Output the [X, Y] coordinate of the center of the cell containing the given text.  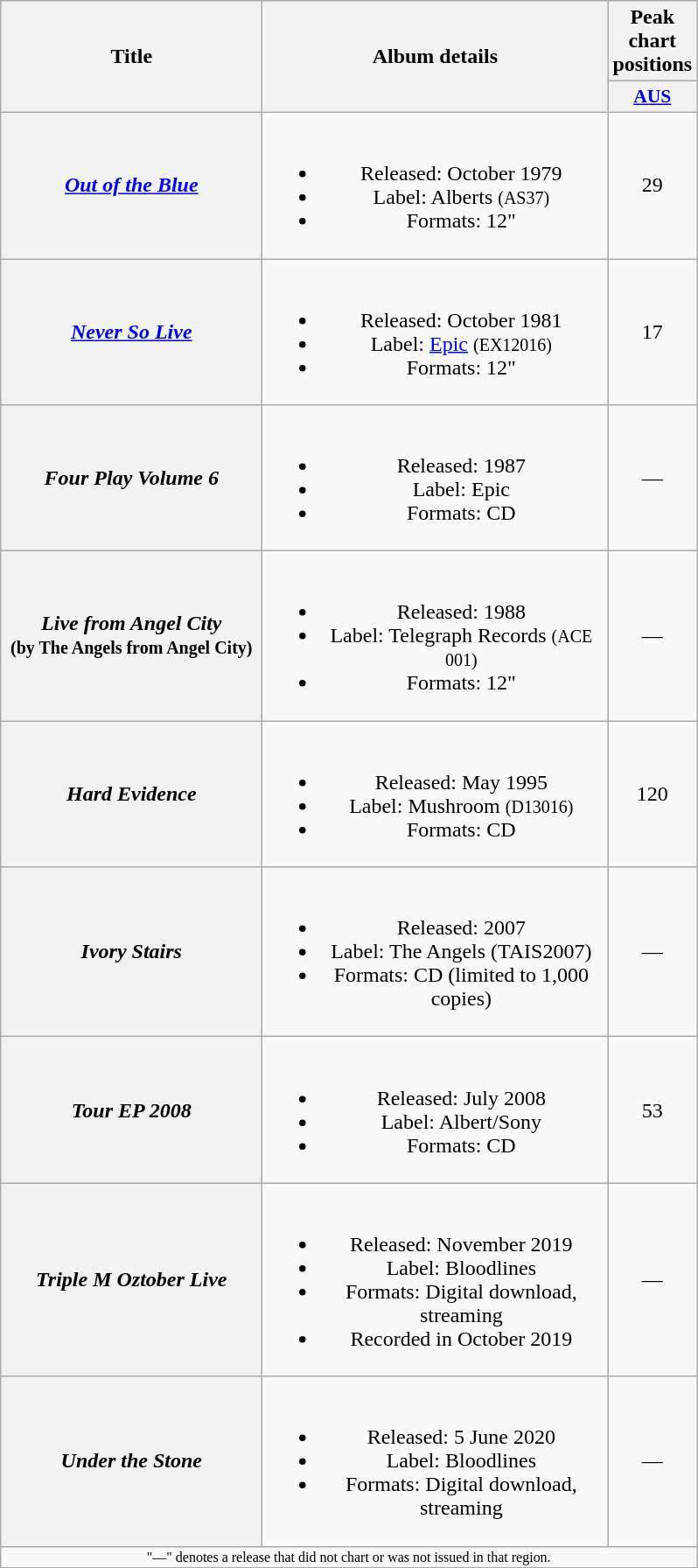
Under the Stone [131, 1461]
Out of the Blue [131, 185]
Never So Live [131, 332]
"—" denotes a release that did not chart or was not issued in that region. [349, 1557]
Live from Angel City(by The Angels from Angel City) [131, 636]
Released: 1988Label: Telegraph Records (ACE 001)Formats: 12" [436, 636]
Triple M Oztober Live [131, 1279]
Released: 5 June 2020Label: BloodlinesFormats: Digital download, streaming [436, 1461]
Released: 1987Label: EpicFormats: CD [436, 478]
Four Play Volume 6 [131, 478]
Album details [436, 57]
Hard Evidence [131, 794]
Released: July 2008Label: Albert/SonyFormats: CD [436, 1109]
Tour EP 2008 [131, 1109]
AUS [653, 97]
Released: 2007Label: The Angels (TAIS2007)Formats: CD (limited to 1,000 copies) [436, 952]
29 [653, 185]
Released: May 1995Label: Mushroom (D13016)Formats: CD [436, 794]
120 [653, 794]
Released: October 1979Label: Alberts (AS37)Formats: 12" [436, 185]
Ivory Stairs [131, 952]
17 [653, 332]
Released: October 1981Label: Epic (EX12016)Formats: 12" [436, 332]
Peak chart positions [653, 41]
Released: November 2019Label: BloodlinesFormats: Digital download, streamingRecorded in October 2019 [436, 1279]
Title [131, 57]
53 [653, 1109]
